Search for the cell housing the specified text and yield its (X, Y) center coordinate. 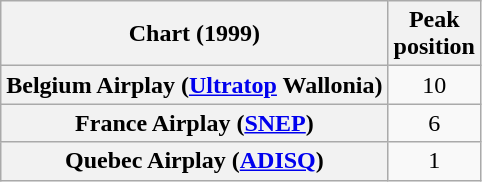
France Airplay (SNEP) (194, 123)
Quebec Airplay (ADISQ) (194, 161)
Peakposition (434, 34)
6 (434, 123)
10 (434, 85)
Chart (1999) (194, 34)
1 (434, 161)
Belgium Airplay (Ultratop Wallonia) (194, 85)
